Find where the given text appears and provide that cell's center as [x, y] coordinate. 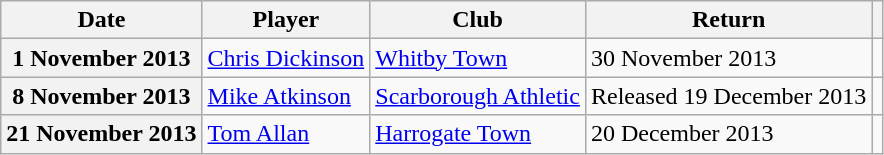
21 November 2013 [102, 134]
Mike Atkinson [286, 96]
8 November 2013 [102, 96]
1 November 2013 [102, 58]
20 December 2013 [728, 134]
Whitby Town [478, 58]
Chris Dickinson [286, 58]
Scarborough Athletic [478, 96]
Player [286, 20]
Date [102, 20]
Harrogate Town [478, 134]
Club [478, 20]
Released 19 December 2013 [728, 96]
30 November 2013 [728, 58]
Tom Allan [286, 134]
Return [728, 20]
